Return the [X, Y] coordinate for the center point of the cell that contains the specified text.  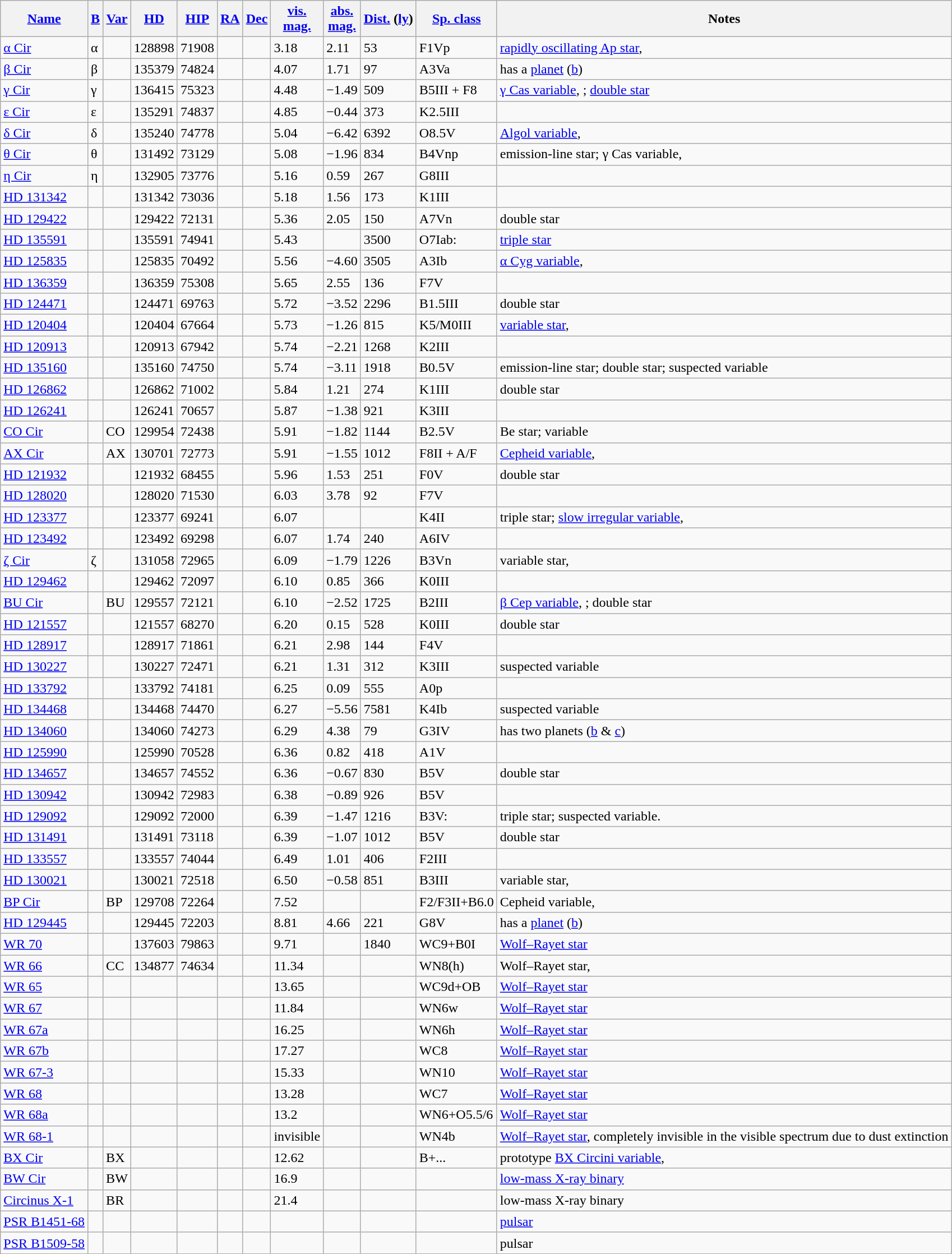
WR 65 [44, 987]
135240 [154, 133]
−6.42 [342, 133]
7581 [388, 709]
73776 [197, 176]
67942 [197, 347]
PSR B1451-68 [44, 1221]
−4.60 [342, 261]
1268 [388, 347]
16.25 [297, 1030]
AX [117, 453]
Notes [724, 19]
BP Cir [44, 901]
HD 123377 [44, 517]
135160 [154, 368]
71908 [197, 48]
HD 130227 [44, 667]
129557 [154, 602]
−1.07 [342, 837]
WR 67 [44, 1008]
α Cyg variable, [724, 261]
F2III [456, 859]
CO [117, 432]
267 [388, 176]
K4II [456, 517]
F1Vp [456, 48]
ε Cir [44, 112]
−0.89 [342, 795]
vis.mag. [297, 19]
WR 70 [44, 944]
11.84 [297, 1008]
851 [388, 880]
3500 [388, 239]
α Cir [44, 48]
δ Cir [44, 133]
invisible [297, 1136]
4.38 [342, 731]
92 [388, 496]
6.29 [297, 731]
921 [388, 411]
HD 121932 [44, 474]
1.53 [342, 474]
3.78 [342, 496]
123377 [154, 517]
125835 [154, 261]
B5III + F8 [456, 90]
θ Cir [44, 154]
4.66 [342, 923]
128898 [154, 48]
G8V [456, 923]
17.27 [297, 1051]
73129 [197, 154]
129462 [154, 581]
72203 [197, 923]
emission-line star; double star; suspected variable [724, 368]
η [95, 176]
555 [388, 688]
HD 135591 [44, 239]
0.59 [342, 176]
−3.52 [342, 304]
HD 125990 [44, 752]
triple star; slow irregular variable, [724, 517]
0.09 [342, 688]
rapidly oscillating Ap star, [724, 48]
406 [388, 859]
6.50 [297, 880]
B2III [456, 602]
5.56 [297, 261]
WR 67a [44, 1030]
6.20 [297, 624]
126241 [154, 411]
1725 [388, 602]
124471 [154, 304]
69298 [197, 538]
−1.26 [342, 325]
abs.mag. [342, 19]
68455 [197, 474]
13.2 [297, 1115]
triple star [724, 239]
129092 [154, 816]
HD 125835 [44, 261]
HD 133792 [44, 688]
134468 [154, 709]
Algol variable, [724, 133]
Name [44, 19]
K2III [456, 347]
74181 [197, 688]
0.82 [342, 752]
B1.5III [456, 304]
F0V [456, 474]
has two planets (b & c) [724, 731]
0.85 [342, 581]
129445 [154, 923]
15.33 [297, 1072]
F2/F3II+B6.0 [456, 901]
HD 131491 [44, 837]
69763 [197, 304]
HD 126241 [44, 411]
ζ [95, 560]
6.49 [297, 859]
5.08 [297, 154]
−1.47 [342, 816]
WC8 [456, 1051]
72264 [197, 901]
HD 120404 [44, 325]
B3III [456, 880]
6.27 [297, 709]
418 [388, 752]
HD 126862 [44, 389]
HD 129462 [44, 581]
B0.5V [456, 368]
5.04 [297, 133]
73036 [197, 197]
136415 [154, 90]
5.87 [297, 411]
WR 68a [44, 1115]
13.65 [297, 987]
11.34 [297, 965]
67664 [197, 325]
373 [388, 112]
74750 [197, 368]
2.55 [342, 282]
γ [95, 90]
6392 [388, 133]
130701 [154, 453]
126862 [154, 389]
HD 134657 [44, 773]
Be star; variable [724, 432]
WR 68-1 [44, 1136]
triple star; suspected variable. [724, 816]
A6IV [456, 538]
WN6+O5.5/6 [456, 1115]
128917 [154, 646]
173 [388, 197]
WN4b [456, 1136]
79 [388, 731]
72471 [197, 667]
129422 [154, 218]
74824 [197, 69]
137603 [154, 944]
6.25 [297, 688]
WN8(h) [456, 965]
HD 134468 [44, 709]
125990 [154, 752]
K5/M0III [456, 325]
129954 [154, 432]
A3Va [456, 69]
2296 [388, 304]
8.81 [297, 923]
68270 [197, 624]
−2.52 [342, 602]
HD 130021 [44, 880]
221 [388, 923]
−1.82 [342, 432]
B+... [456, 1158]
−1.79 [342, 560]
251 [388, 474]
528 [388, 624]
B [95, 19]
β Cir [44, 69]
BX Cir [44, 1158]
123492 [154, 538]
135591 [154, 239]
74778 [197, 133]
β Cep variable, ; double star [724, 602]
K2.5III [456, 112]
K4Ib [456, 709]
9.71 [297, 944]
135291 [154, 112]
δ [95, 133]
HD 135160 [44, 368]
B3Vn [456, 560]
A3Ib [456, 261]
134060 [154, 731]
1226 [388, 560]
71861 [197, 646]
5.36 [297, 218]
BX [117, 1158]
B3V: [456, 816]
CO Cir [44, 432]
ε [95, 112]
5.16 [297, 176]
HD 131342 [44, 197]
135379 [154, 69]
1216 [388, 816]
75323 [197, 90]
312 [388, 667]
509 [388, 90]
3.18 [297, 48]
O8.5V [456, 133]
131491 [154, 837]
α [95, 48]
Var [117, 19]
132905 [154, 176]
5.96 [297, 474]
134877 [154, 965]
−1.38 [342, 411]
F8II + A/F [456, 453]
η Cir [44, 176]
136359 [154, 282]
HD 120913 [44, 347]
WR 66 [44, 965]
72965 [197, 560]
926 [388, 795]
HD 123492 [44, 538]
−0.67 [342, 773]
CC [117, 965]
121932 [154, 474]
72000 [197, 816]
G3IV [456, 731]
WR 68 [44, 1094]
131492 [154, 154]
−5.56 [342, 709]
A0p [456, 688]
HD 134060 [44, 731]
HD 129422 [44, 218]
2.98 [342, 646]
5.65 [297, 282]
53 [388, 48]
Dec [257, 19]
72983 [197, 795]
274 [388, 389]
WC9+B0I [456, 944]
WR 67b [44, 1051]
72773 [197, 453]
AX Cir [44, 453]
74634 [197, 965]
Wolf–Rayet star, [724, 965]
θ [95, 154]
B2.5V [456, 432]
HD [154, 19]
72131 [197, 218]
21.4 [297, 1200]
5.43 [297, 239]
HD 128020 [44, 496]
BW Cir [44, 1179]
128020 [154, 496]
O7Iab: [456, 239]
−1.49 [342, 90]
120913 [154, 347]
7.52 [297, 901]
HD 129445 [44, 923]
WC9d+OB [456, 987]
HD 128917 [44, 646]
A7Vn [456, 218]
13.28 [297, 1094]
1918 [388, 368]
79863 [197, 944]
130942 [154, 795]
HD 121557 [44, 624]
70492 [197, 261]
RA [230, 19]
HD 136359 [44, 282]
134657 [154, 773]
366 [388, 581]
120404 [154, 325]
74552 [197, 773]
B4Vnp [456, 154]
74837 [197, 112]
71002 [197, 389]
97 [388, 69]
830 [388, 773]
70657 [197, 411]
WN6w [456, 1008]
1.01 [342, 859]
5.84 [297, 389]
Circinus X-1 [44, 1200]
6.38 [297, 795]
240 [388, 538]
2.11 [342, 48]
WC7 [456, 1094]
−0.58 [342, 880]
A1V [456, 752]
1.71 [342, 69]
121557 [154, 624]
133792 [154, 688]
834 [388, 154]
−1.55 [342, 453]
4.48 [297, 90]
70528 [197, 752]
γ Cir [44, 90]
HD 129092 [44, 816]
5.72 [297, 304]
74044 [197, 859]
PSR B1509-58 [44, 1243]
HD 133557 [44, 859]
1.74 [342, 538]
γ Cas variable, ; double star [724, 90]
1144 [388, 432]
130227 [154, 667]
BP [117, 901]
Sp. class [456, 19]
BU [117, 602]
133557 [154, 859]
73118 [197, 837]
−2.21 [342, 347]
6.09 [297, 560]
131058 [154, 560]
69241 [197, 517]
HIP [197, 19]
72121 [197, 602]
F4V [456, 646]
144 [388, 646]
4.07 [297, 69]
75308 [197, 282]
1.21 [342, 389]
136 [388, 282]
WR 67-3 [44, 1072]
emission-line star; γ Cas variable, [724, 154]
BU Cir [44, 602]
5.18 [297, 197]
−0.44 [342, 112]
4.85 [297, 112]
72438 [197, 432]
−1.96 [342, 154]
ζ Cir [44, 560]
1.31 [342, 667]
2.05 [342, 218]
1840 [388, 944]
815 [388, 325]
BR [117, 1200]
5.73 [297, 325]
74941 [197, 239]
Dist. (ly) [388, 19]
prototype BX Circini variable, [724, 1158]
β [95, 69]
130021 [154, 880]
−3.11 [342, 368]
HD 130942 [44, 795]
16.9 [297, 1179]
129708 [154, 901]
6.03 [297, 496]
WN10 [456, 1072]
G8III [456, 176]
74273 [197, 731]
150 [388, 218]
12.62 [297, 1158]
0.15 [342, 624]
71530 [197, 496]
72097 [197, 581]
BW [117, 1179]
HD 124471 [44, 304]
Wolf–Rayet star, completely invisible in the visible spectrum due to dust extinction [724, 1136]
72518 [197, 880]
1.56 [342, 197]
3505 [388, 261]
WN6h [456, 1030]
74470 [197, 709]
131342 [154, 197]
